Return [x, y] of the center of cell containing provided text 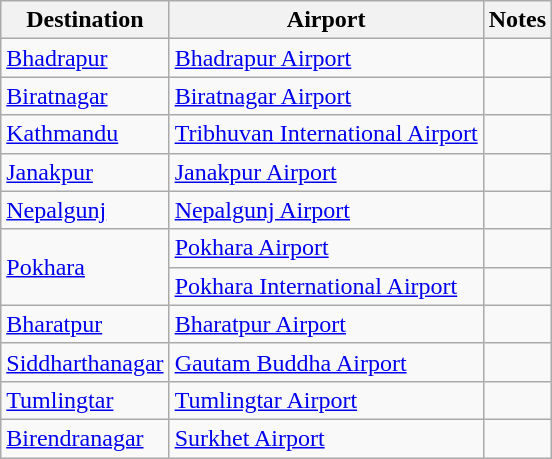
Bharatpur Airport [326, 324]
Airport [326, 20]
Biratnagar [85, 96]
Nepalgunj [85, 210]
Notes [517, 20]
Bhadrapur Airport [326, 58]
Gautam Buddha Airport [326, 362]
Pokhara Airport [326, 248]
Siddharthanagar [85, 362]
Janakpur Airport [326, 172]
Nepalgunj Airport [326, 210]
Destination [85, 20]
Pokhara International Airport [326, 286]
Bharatpur [85, 324]
Tumlingtar Airport [326, 400]
Tribhuvan International Airport [326, 134]
Birendranagar [85, 438]
Janakpur [85, 172]
Tumlingtar [85, 400]
Kathmandu [85, 134]
Bhadrapur [85, 58]
Pokhara [85, 267]
Biratnagar Airport [326, 96]
Surkhet Airport [326, 438]
